Return the (x, y) coordinate for the center point of the cell that contains the specified text.  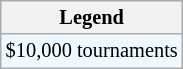
Legend (92, 17)
$10,000 tournaments (92, 51)
